Provide the [X, Y] coordinate of the cell's center where the given text is located.  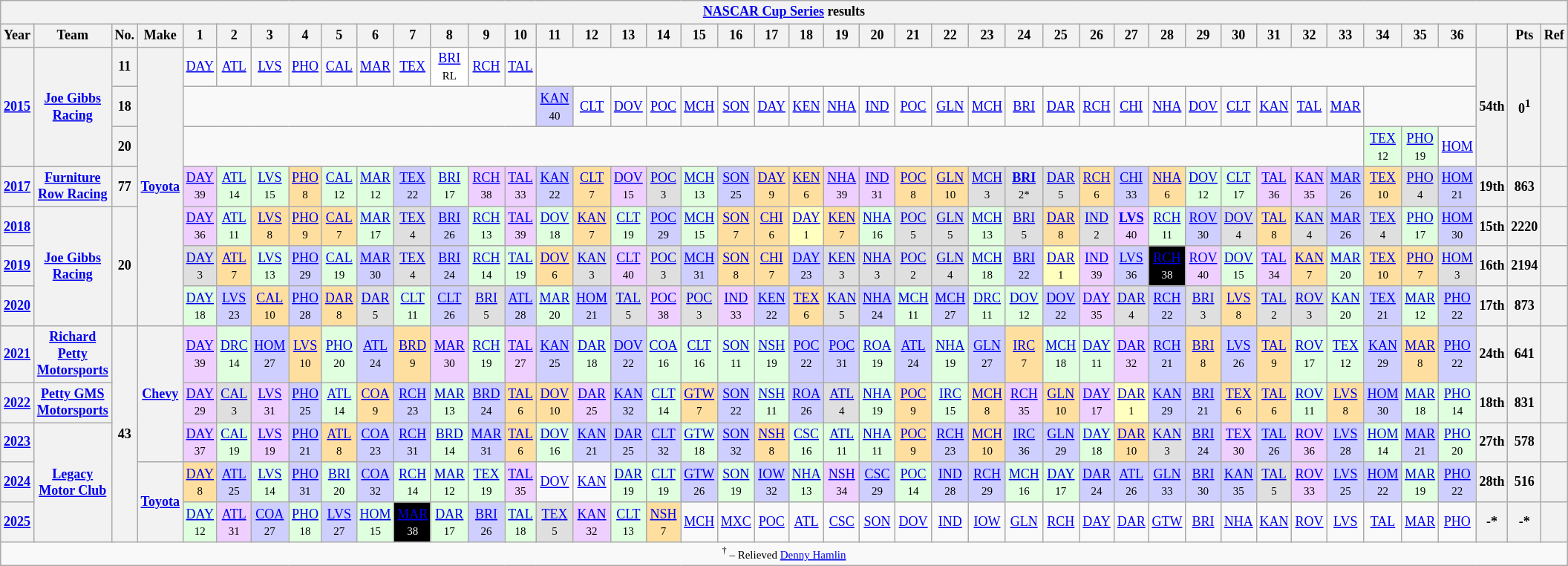
Team [73, 36]
CAL7 [339, 227]
CLT16 [699, 354]
HOM27 [270, 354]
BRI3 [1203, 306]
POC8 [913, 186]
831 [1525, 403]
36 [1457, 36]
RCH6 [1097, 186]
MAR21 [1420, 443]
TAL9 [1274, 354]
GLN4 [950, 266]
IOW [987, 522]
DAR18 [592, 354]
TAL18 [520, 522]
BRI8 [1203, 354]
HOM [1457, 146]
873 [1525, 306]
TAL33 [520, 186]
CLT7 [592, 186]
KAN22 [555, 186]
TAL35 [520, 482]
TAL27 [520, 354]
TEX [413, 67]
SON25 [736, 186]
35 [1420, 36]
DAY12 [200, 522]
CHI33 [1131, 186]
TEX21 [1382, 306]
MAR19 [1420, 482]
NSH7 [664, 522]
NHA24 [878, 306]
GLN5 [950, 227]
LVS40 [1131, 227]
KAN20 [1345, 306]
MCH3 [987, 186]
BRIRL [449, 67]
IND2 [1097, 227]
POC2 [913, 266]
DOV16 [555, 443]
ROV33 [1310, 482]
MAR18 [1420, 403]
PHO19 [1420, 146]
8 [449, 36]
DOV18 [555, 227]
ATL31 [234, 522]
30 [1238, 36]
BRD9 [413, 354]
IRC36 [1024, 443]
KEN [806, 107]
RCH21 [1167, 354]
KAN25 [555, 354]
29 [1203, 36]
2220 [1525, 227]
LVS10 [306, 354]
NHA39 [842, 186]
2020 [18, 306]
13 [628, 36]
DAY8 [200, 482]
516 [1525, 482]
MAR38 [413, 522]
TAL2 [1274, 306]
43 [125, 434]
NHA13 [806, 482]
21 [913, 36]
MCH16 [1024, 482]
Richard Petty Motorsports [73, 354]
IRC15 [950, 403]
Furniture Row Racing [73, 186]
NSH8 [771, 443]
18th [1492, 403]
DAY35 [1097, 306]
2015 [18, 107]
2025 [18, 522]
DOV4 [1238, 227]
ROV11 [1310, 403]
KAN5 [842, 306]
CLT13 [628, 522]
2021 [18, 354]
LVS25 [1345, 482]
10 [520, 36]
Petty GMS Motorsports [73, 403]
01 [1525, 107]
HOM14 [1382, 443]
MAR13 [449, 403]
DRC11 [987, 306]
32 [1310, 36]
DRC14 [234, 354]
MCH10 [987, 443]
CAL12 [339, 186]
MXC [736, 522]
DAR17 [449, 522]
NHA3 [878, 266]
SON7 [736, 227]
GTW18 [699, 443]
2017 [18, 186]
24 [1024, 36]
BRI22 [1024, 266]
GTW7 [699, 403]
PHO18 [306, 522]
DOV6 [555, 266]
TAL8 [1274, 227]
ROA26 [806, 403]
SON32 [736, 443]
Chevy [160, 394]
COA16 [664, 354]
DAY37 [200, 443]
7 [413, 36]
COA27 [270, 522]
ATL7 [234, 266]
GTW [1167, 522]
TAL36 [1274, 186]
DAY3 [200, 266]
ROV [1310, 522]
LVS14 [270, 482]
TEX30 [1238, 443]
DAR10 [1131, 443]
GLN27 [987, 354]
CAL [339, 67]
6 [376, 36]
ATL8 [339, 443]
CLT17 [1238, 186]
GLN33 [1167, 482]
No. [125, 36]
ATL26 [1131, 482]
CAL10 [270, 306]
NHA6 [1167, 186]
COA32 [376, 482]
MCH31 [699, 266]
HOM15 [376, 522]
IRC7 [1024, 354]
HOM22 [1382, 482]
CLT26 [449, 306]
PHO21 [306, 443]
BRI30 [1203, 482]
28 [1167, 36]
16th [1492, 266]
LVS19 [270, 443]
DAY36 [200, 227]
863 [1525, 186]
ROV40 [1203, 266]
LVS13 [270, 266]
27 [1131, 36]
BRD14 [449, 443]
5 [339, 36]
RCH13 [486, 227]
TAL39 [520, 227]
DAY23 [806, 266]
LVS36 [1131, 266]
KEN6 [806, 186]
31 [1274, 36]
LVS26 [1238, 354]
RCH22 [1167, 306]
23 [987, 36]
GTW26 [699, 482]
3 [270, 36]
PHO9 [306, 227]
Make [160, 36]
CLT14 [664, 403]
PHO17 [1420, 227]
MAR17 [376, 227]
ATL28 [520, 306]
Ref [1555, 36]
25 [1061, 36]
IOW32 [771, 482]
MCH15 [699, 227]
IND28 [950, 482]
DOV10 [555, 403]
15 [699, 36]
17th [1492, 306]
RCH35 [1024, 403]
BRI2* [1024, 186]
HOM3 [1457, 266]
24th [1492, 354]
MCH27 [950, 306]
DAY29 [200, 403]
SON8 [736, 266]
POC38 [664, 306]
578 [1525, 443]
MAR31 [486, 443]
POC5 [913, 227]
DAR24 [1097, 482]
1 [200, 36]
RCH11 [1167, 227]
9 [486, 36]
CHI7 [771, 266]
TEX19 [486, 482]
4 [306, 36]
PHO14 [1457, 403]
LVS31 [270, 403]
ROV30 [1203, 227]
ATL4 [842, 403]
BRI20 [339, 482]
15th [1492, 227]
BRI17 [449, 186]
PHO8 [306, 186]
CHI6 [771, 227]
NSH11 [771, 403]
TAL26 [1274, 443]
CLT40 [628, 266]
TEX22 [413, 186]
DAY1 [806, 227]
NSH19 [771, 354]
12 [592, 36]
DAR4 [1131, 306]
CHI [1131, 107]
LVS27 [339, 522]
SON22 [736, 403]
NHA16 [878, 227]
34 [1382, 36]
TAL34 [1274, 266]
KAN4 [1310, 227]
KEN7 [842, 227]
ROV17 [1310, 354]
2019 [18, 266]
CAL3 [234, 403]
19 [842, 36]
KAN40 [555, 107]
CSC29 [878, 482]
ATL25 [234, 482]
COA23 [376, 443]
28th [1492, 482]
2 [234, 36]
MAR8 [1420, 354]
RCH29 [987, 482]
2023 [18, 443]
PHO4 [1420, 186]
54th [1492, 107]
KAN21 [592, 443]
KEN3 [842, 266]
2024 [18, 482]
22 [950, 36]
CSC [842, 522]
LVS23 [234, 306]
ROV36 [1310, 443]
CLT11 [413, 306]
641 [1525, 354]
17 [771, 36]
MCH11 [913, 306]
CSC16 [806, 443]
Pts [1525, 36]
Year [18, 36]
2022 [18, 403]
BRD24 [486, 403]
MCH8 [987, 403]
POC31 [842, 354]
16 [736, 36]
POC29 [664, 227]
DAY9 [771, 186]
† – Relieved Denny Hamlin [784, 554]
ROA19 [878, 354]
TAL19 [520, 266]
BRI21 [1203, 403]
SON11 [736, 354]
NSH34 [842, 482]
PHO7 [1420, 266]
PHO31 [306, 482]
COA9 [376, 403]
Legacy Motor Club [73, 483]
77 [125, 186]
SON19 [736, 482]
POC14 [913, 482]
2194 [1525, 266]
TEX5 [555, 522]
PHO25 [306, 403]
KEN22 [771, 306]
ROV3 [1310, 306]
33 [1345, 36]
14 [664, 36]
26 [1097, 36]
PHO29 [306, 266]
RCH31 [413, 443]
PHO28 [306, 306]
LVS28 [1345, 443]
DAR19 [628, 482]
DAY11 [1097, 354]
CLT32 [664, 443]
DAR32 [1131, 354]
LVS15 [270, 186]
NHA11 [878, 443]
IND31 [878, 186]
19th [1492, 186]
RCH19 [486, 354]
27th [1492, 443]
POC22 [806, 354]
GLN29 [1061, 443]
IND39 [1097, 266]
NASCAR Cup Series results [784, 12]
IND33 [736, 306]
2018 [18, 227]
